Determine the [X, Y] coordinate at the center of the cell enclosing the given text.  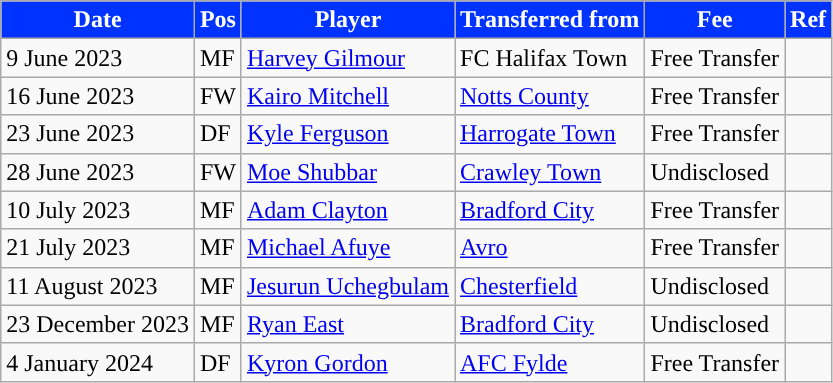
Adam Clayton [348, 210]
Transferred from [549, 20]
Ryan East [348, 324]
Notts County [549, 96]
10 July 2023 [98, 210]
11 August 2023 [98, 286]
Kyle Ferguson [348, 134]
Michael Afuye [348, 248]
9 June 2023 [98, 58]
Player [348, 20]
AFC Fylde [549, 362]
Crawley Town [549, 172]
28 June 2023 [98, 172]
Moe Shubbar [348, 172]
Kyron Gordon [348, 362]
Kairo Mitchell [348, 96]
FC Halifax Town [549, 58]
Harrogate Town [549, 134]
Ref [808, 20]
21 July 2023 [98, 248]
23 December 2023 [98, 324]
Fee [715, 20]
Chesterfield [549, 286]
4 January 2024 [98, 362]
16 June 2023 [98, 96]
Pos [218, 20]
Jesurun Uchegbulam [348, 286]
23 June 2023 [98, 134]
Avro [549, 248]
Harvey Gilmour [348, 58]
Date [98, 20]
